Return (x, y) of the center of cell containing provided text 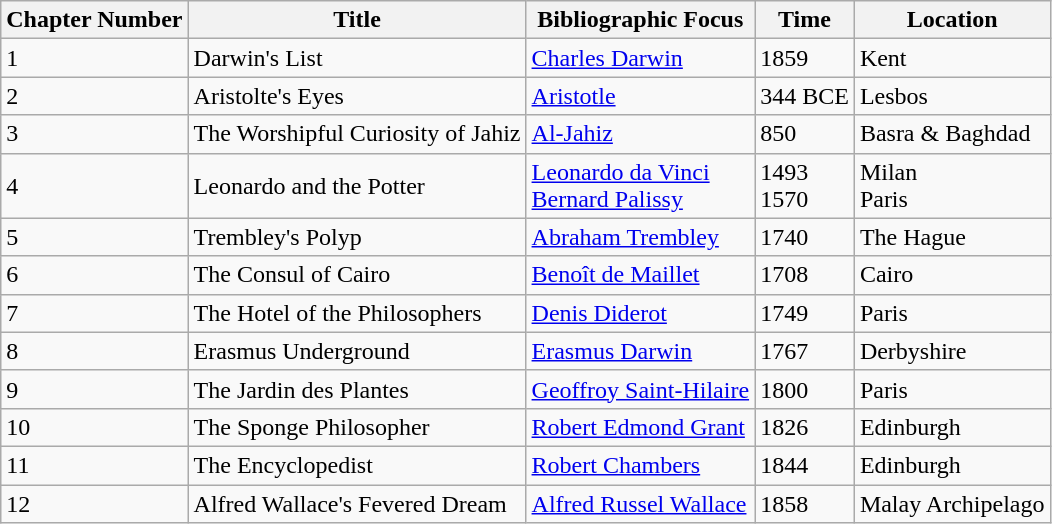
The Consul of Cairo (357, 275)
Charles Darwin (640, 58)
MilanParis (952, 186)
1708 (805, 275)
Al-Jahiz (640, 134)
Time (805, 20)
1800 (805, 389)
Erasmus Underground (357, 351)
7 (94, 313)
Leonardo and the Potter (357, 186)
344 BCE (805, 96)
9 (94, 389)
1859 (805, 58)
The Encyclopedist (357, 465)
The Hotel of the Philosophers (357, 313)
12 (94, 503)
The Sponge Philosopher (357, 427)
11 (94, 465)
1 (94, 58)
The Hague (952, 237)
Location (952, 20)
Cairo (952, 275)
Abraham Trembley (640, 237)
Derbyshire (952, 351)
Trembley's Polyp (357, 237)
1826 (805, 427)
1844 (805, 465)
Benoît de Maillet (640, 275)
1740 (805, 237)
Geoffroy Saint-Hilaire (640, 389)
6 (94, 275)
1749 (805, 313)
10 (94, 427)
5 (94, 237)
Alfred Wallace's Fevered Dream (357, 503)
Denis Diderot (640, 313)
The Worshipful Curiosity of Jahiz (357, 134)
Bibliographic Focus (640, 20)
850 (805, 134)
Basra & Baghdad (952, 134)
1767 (805, 351)
4 (94, 186)
Erasmus Darwin (640, 351)
Title (357, 20)
Robert Edmond Grant (640, 427)
Darwin's List (357, 58)
Lesbos (952, 96)
Chapter Number (94, 20)
14931570 (805, 186)
Leonardo da VinciBernard Palissy (640, 186)
Robert Chambers (640, 465)
2 (94, 96)
8 (94, 351)
Aristotle (640, 96)
3 (94, 134)
The Jardin des Plantes (357, 389)
1858 (805, 503)
Aristolte's Eyes (357, 96)
Alfred Russel Wallace (640, 503)
Malay Archipelago (952, 503)
Kent (952, 58)
